Extract the (x, y) coordinate from the center of the cell holding the provided text.  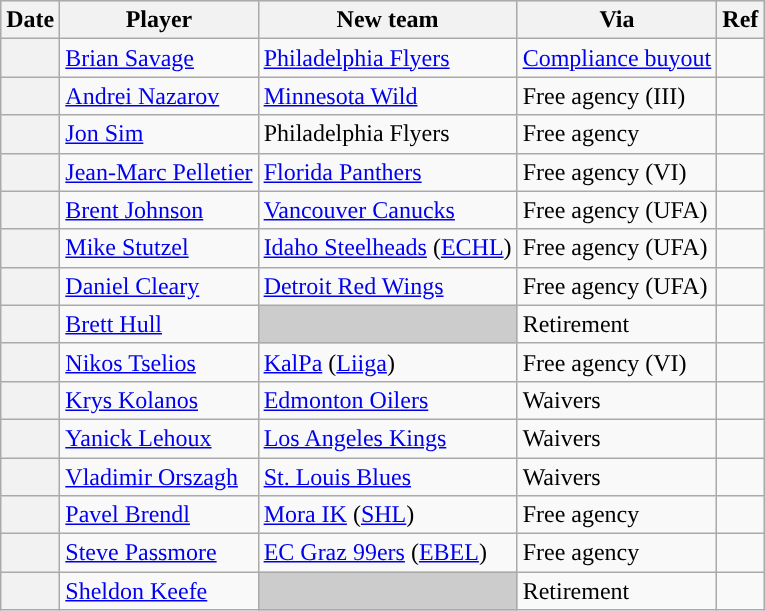
Edmonton Oilers (388, 400)
Ref (740, 20)
Vladimir Orszagh (159, 477)
Nikos Tselios (159, 362)
Date (30, 20)
Florida Panthers (388, 172)
Minnesota Wild (388, 96)
Mora IK (SHL) (388, 515)
Jon Sim (159, 134)
Andrei Nazarov (159, 96)
Via (617, 20)
KalPa (Liiga) (388, 362)
Daniel Cleary (159, 286)
Vancouver Canucks (388, 210)
Jean-Marc Pelletier (159, 172)
Free agency (III) (617, 96)
St. Louis Blues (388, 477)
Detroit Red Wings (388, 286)
Mike Stutzel (159, 248)
Brett Hull (159, 324)
Pavel Brendl (159, 515)
EC Graz 99ers (EBEL) (388, 553)
Brent Johnson (159, 210)
Brian Savage (159, 58)
Steve Passmore (159, 553)
Player (159, 20)
Compliance buyout (617, 58)
Yanick Lehoux (159, 438)
Sheldon Keefe (159, 591)
Los Angeles Kings (388, 438)
New team (388, 20)
Idaho Steelheads (ECHL) (388, 248)
Krys Kolanos (159, 400)
